Identify which cell holds the provided text, then report its (x, y) central coordinate. 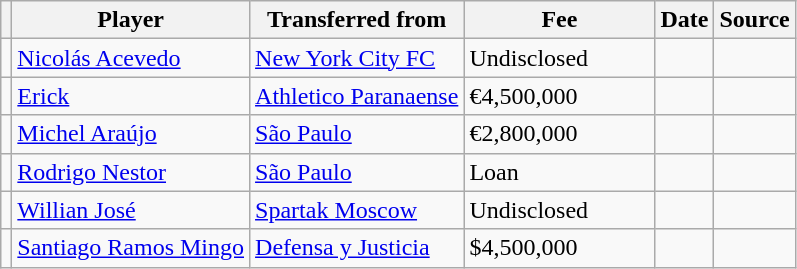
Defensa y Justicia (357, 248)
Player (131, 20)
Loan (560, 172)
Transferred from (357, 20)
New York City FC (357, 58)
Spartak Moscow (357, 210)
Source (754, 20)
Nicolás Acevedo (131, 58)
€4,500,000 (560, 96)
Erick (131, 96)
Date (684, 20)
€2,800,000 (560, 134)
Willian José (131, 210)
$4,500,000 (560, 248)
Michel Araújo (131, 134)
Fee (560, 20)
Athletico Paranaense (357, 96)
Rodrigo Nestor (131, 172)
Santiago Ramos Mingo (131, 248)
